For the text-containing cell, return its midpoint in (x, y) coordinate format. 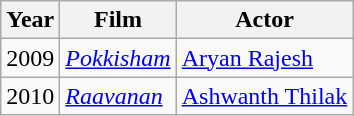
2009 (30, 58)
Actor (264, 20)
Raavanan (118, 96)
Pokkisham (118, 58)
2010 (30, 96)
Aryan Rajesh (264, 58)
Year (30, 20)
Film (118, 20)
Ashwanth Thilak (264, 96)
